Extract the (X, Y) coordinate from the center of the cell holding the provided text.  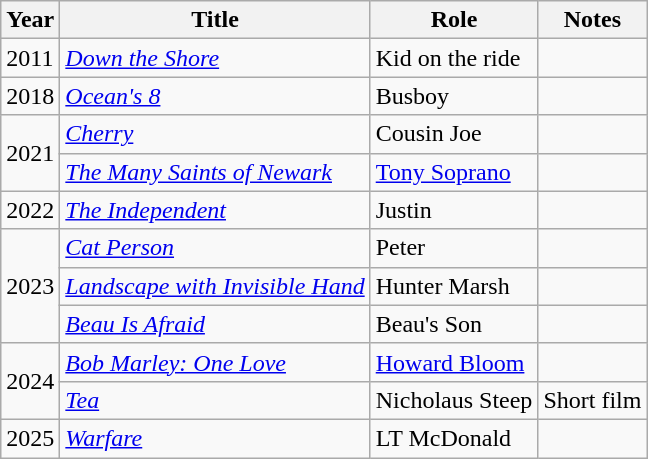
Cherry (215, 134)
2021 (30, 153)
Role (454, 20)
Ocean's 8 (215, 96)
The Independent (215, 210)
Cat Person (215, 248)
2018 (30, 96)
Tony Soprano (454, 172)
Justin (454, 210)
Warfare (215, 438)
Beau's Son (454, 324)
Down the Shore (215, 58)
2023 (30, 286)
Cousin Joe (454, 134)
Howard Bloom (454, 362)
Kid on the ride (454, 58)
Short film (592, 400)
Beau Is Afraid (215, 324)
Nicholaus Steep (454, 400)
Busboy (454, 96)
2022 (30, 210)
Landscape with Invisible Hand (215, 286)
2025 (30, 438)
Notes (592, 20)
Year (30, 20)
Peter (454, 248)
Tea (215, 400)
Bob Marley: One Love (215, 362)
2011 (30, 58)
Hunter Marsh (454, 286)
2024 (30, 381)
Title (215, 20)
LT McDonald (454, 438)
The Many Saints of Newark (215, 172)
